Extract the (X, Y) coordinate from the center of the cell holding the provided text.  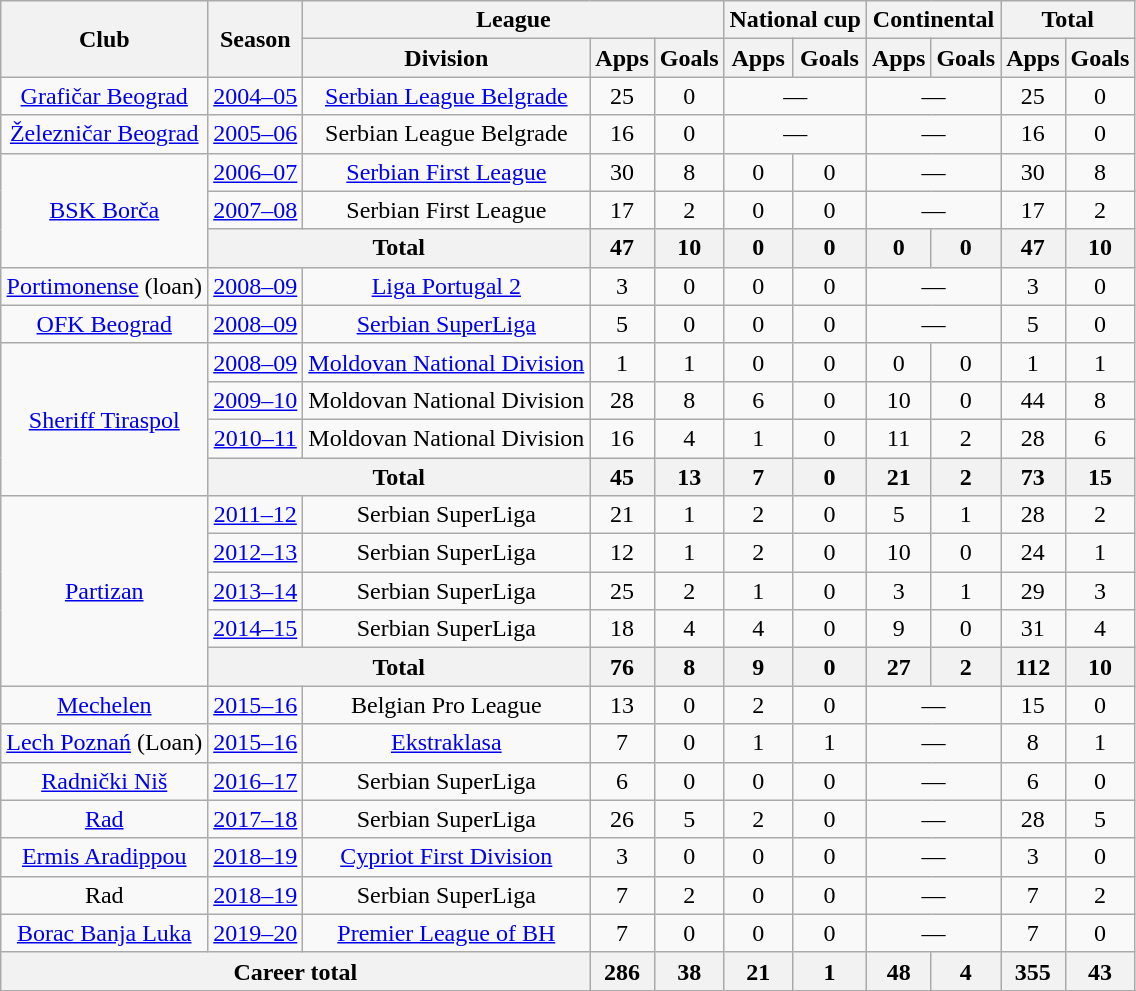
2006–07 (256, 172)
2010–11 (256, 438)
Career total (296, 971)
BSK Borča (104, 210)
2005–06 (256, 134)
League (514, 20)
2019–20 (256, 933)
73 (1033, 477)
29 (1033, 591)
24 (1033, 553)
2013–14 (256, 591)
Partizan (104, 591)
Mechelen (104, 705)
2011–12 (256, 515)
Club (104, 39)
Premier League of BH (446, 933)
2014–15 (256, 629)
2009–10 (256, 400)
2016–17 (256, 781)
26 (622, 819)
48 (898, 971)
Ermis Aradippou (104, 857)
18 (622, 629)
38 (689, 971)
2012–13 (256, 553)
2004–05 (256, 96)
12 (622, 553)
286 (622, 971)
Lech Poznań (Loan) (104, 743)
Grafičar Beograd (104, 96)
Continental (933, 20)
Sheriff Tiraspol (104, 419)
Liga Portugal 2 (446, 286)
44 (1033, 400)
43 (1100, 971)
Borac Banja Luka (104, 933)
11 (898, 438)
Ekstraklasa (446, 743)
45 (622, 477)
76 (622, 667)
2007–08 (256, 210)
Division (446, 58)
355 (1033, 971)
31 (1033, 629)
Belgian Pro League (446, 705)
27 (898, 667)
2017–18 (256, 819)
112 (1033, 667)
Železničar Beograd (104, 134)
Season (256, 39)
Portimonense (loan) (104, 286)
Radnički Niš (104, 781)
OFK Beograd (104, 324)
National cup (795, 20)
Cypriot First Division (446, 857)
